Return the [x, y] coordinate for the center point of the cell that contains the specified text.  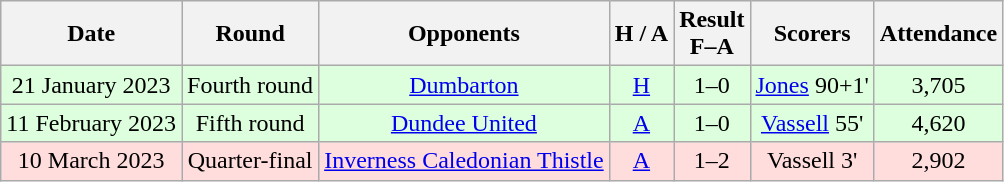
Attendance [938, 34]
4,620 [938, 123]
1–2 [712, 161]
ResultF–A [712, 34]
Vassell 55' [812, 123]
Vassell 3' [812, 161]
Quarter-final [250, 161]
10 March 2023 [92, 161]
Date [92, 34]
3,705 [938, 85]
Inverness Caledonian Thistle [464, 161]
Jones 90+1' [812, 85]
Dumbarton [464, 85]
Round [250, 34]
Fifth round [250, 123]
H [641, 85]
Scorers [812, 34]
Opponents [464, 34]
Dundee United [464, 123]
H / A [641, 34]
Fourth round [250, 85]
2,902 [938, 161]
11 February 2023 [92, 123]
21 January 2023 [92, 85]
